Search for the cell housing the specified text and yield its [x, y] center coordinate. 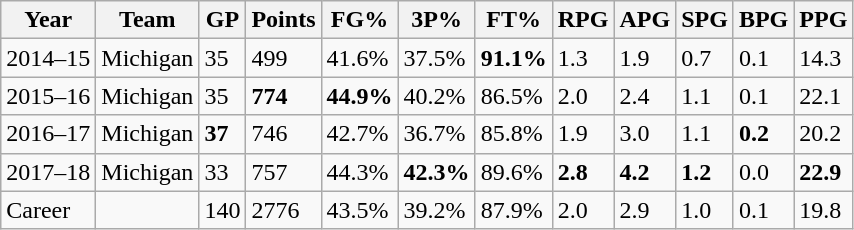
3P% [436, 20]
FG% [360, 20]
2.8 [583, 172]
2776 [284, 210]
Points [284, 20]
499 [284, 58]
2017–18 [48, 172]
87.9% [514, 210]
20.2 [824, 134]
2016–17 [48, 134]
42.7% [360, 134]
SPG [705, 20]
91.1% [514, 58]
0.2 [763, 134]
14.3 [824, 58]
86.5% [514, 96]
37 [222, 134]
2015–16 [48, 96]
22.1 [824, 96]
1.2 [705, 172]
GP [222, 20]
BPG [763, 20]
Year [48, 20]
746 [284, 134]
0.7 [705, 58]
774 [284, 96]
2.9 [645, 210]
4.2 [645, 172]
757 [284, 172]
19.8 [824, 210]
Team [148, 20]
2.4 [645, 96]
140 [222, 210]
44.3% [360, 172]
RPG [583, 20]
89.6% [514, 172]
39.2% [436, 210]
APG [645, 20]
85.8% [514, 134]
41.6% [360, 58]
33 [222, 172]
43.5% [360, 210]
44.9% [360, 96]
42.3% [436, 172]
Career [48, 210]
3.0 [645, 134]
22.9 [824, 172]
40.2% [436, 96]
1.0 [705, 210]
PPG [824, 20]
37.5% [436, 58]
0.0 [763, 172]
2014–15 [48, 58]
FT% [514, 20]
36.7% [436, 134]
1.3 [583, 58]
